Output the (X, Y) coordinate of the center of the cell containing the given text.  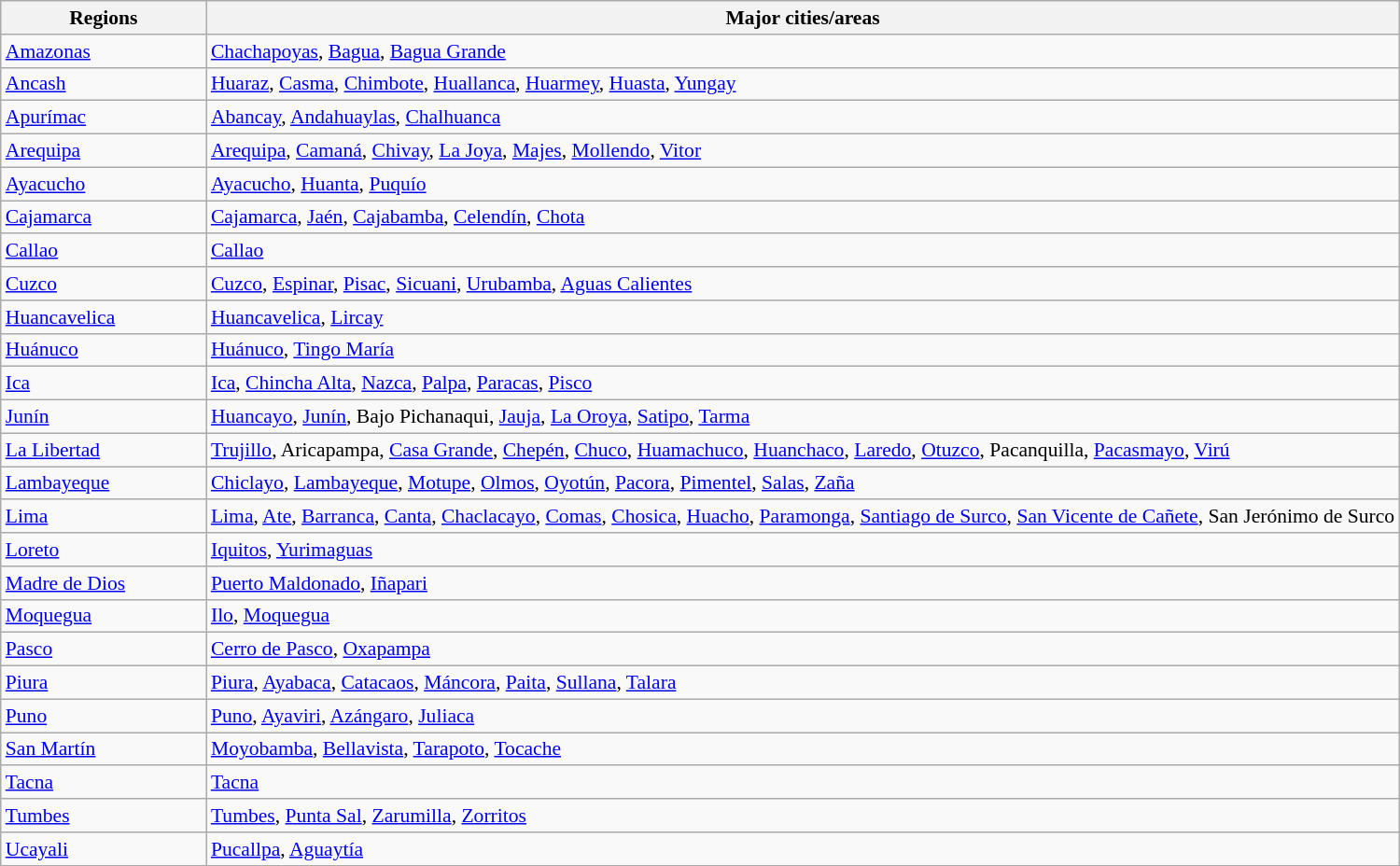
Loreto (104, 550)
Ancash (104, 84)
Cajamarca (104, 217)
Huancavelica (104, 317)
Huánuco (104, 350)
Puno, Ayaviri, Azángaro, Juliaca (803, 716)
Amazonas (104, 51)
Ucayali (104, 849)
Lima (104, 517)
Arequipa (104, 151)
Puno (104, 716)
Piura (104, 683)
Regions (104, 18)
Chiclayo, Lambayeque, Motupe, Olmos, Oyotún, Pacora, Pimentel, Salas, Zaña (803, 483)
Cuzco (104, 284)
Huancayo, Junín, Bajo Pichanaqui, Jauja, La Oroya, Satipo, Tarma (803, 417)
Ilo, Moquegua (803, 616)
Arequipa, Camaná, Chivay, La Joya, Majes, Mollendo, Vitor (803, 151)
La Libertad (104, 450)
Abancay, Andahuaylas, Chalhuanca (803, 118)
Cerro de Pasco, Oxapampa (803, 649)
Lambayeque (104, 483)
Pasco (104, 649)
Iquitos, Yurimaguas (803, 550)
Moyobamba, Bellavista, Tarapoto, Tocache (803, 749)
Pucallpa, Aguaytía (803, 849)
Puerto Maldonado, Iñapari (803, 583)
Huaraz, Casma, Chimbote, Huallanca, Huarmey, Huasta, Yungay (803, 84)
Ayacucho, Huanta, Puquío (803, 184)
Ica (104, 384)
San Martín (104, 749)
Junín (104, 417)
Cajamarca, Jaén, Cajabamba, Celendín, Chota (803, 217)
Tumbes (104, 816)
Trujillo, Aricapampa, Casa Grande, Chepén, Chuco, Huamachuco, Huanchaco, Laredo, Otuzco, Pacanquilla, Pacasmayo, Virú (803, 450)
Cuzco, Espinar, Pisac, Sicuani, Urubamba, Aguas Calientes (803, 284)
Ayacucho (104, 184)
Ica, Chincha Alta, Nazca, Palpa, Paracas, Pisco (803, 384)
Lima, Ate, Barranca, Canta, Chaclacayo, Comas, Chosica, Huacho, Paramonga, Santiago de Surco, San Vicente de Cañete, San Jerónimo de Surco (803, 517)
Madre de Dios (104, 583)
Huánuco, Tingo María (803, 350)
Tumbes, Punta Sal, Zarumilla, Zorritos (803, 816)
Chachapoyas, Bagua, Bagua Grande (803, 51)
Huancavelica, Lircay (803, 317)
Piura, Ayabaca, Catacaos, Máncora, Paita, Sullana, Talara (803, 683)
Moquegua (104, 616)
Apurímac (104, 118)
Major cities/areas (803, 18)
